Determine the (X, Y) coordinate at the center of the cell enclosing the given text.  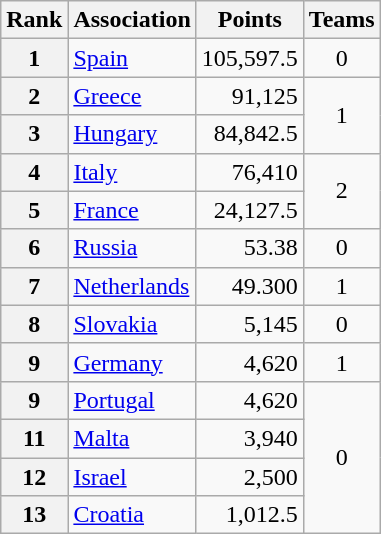
Malta (132, 438)
4 (34, 172)
84,842.5 (250, 134)
6 (34, 248)
13 (34, 515)
3,940 (250, 438)
2,500 (250, 477)
Israel (132, 477)
1,012.5 (250, 515)
3 (34, 134)
France (132, 210)
5,145 (250, 324)
Germany (132, 362)
Netherlands (132, 286)
Rank (34, 20)
8 (34, 324)
Greece (132, 96)
Hungary (132, 134)
Croatia (132, 515)
Spain (132, 58)
Italy (132, 172)
76,410 (250, 172)
91,125 (250, 96)
Points (250, 20)
12 (34, 477)
Teams (342, 20)
105,597.5 (250, 58)
11 (34, 438)
53.38 (250, 248)
Russia (132, 248)
Association (132, 20)
Slovakia (132, 324)
5 (34, 210)
7 (34, 286)
Portugal (132, 400)
49.300 (250, 286)
24,127.5 (250, 210)
